Provide the (X, Y) coordinate of the cell's center where the given text is located.  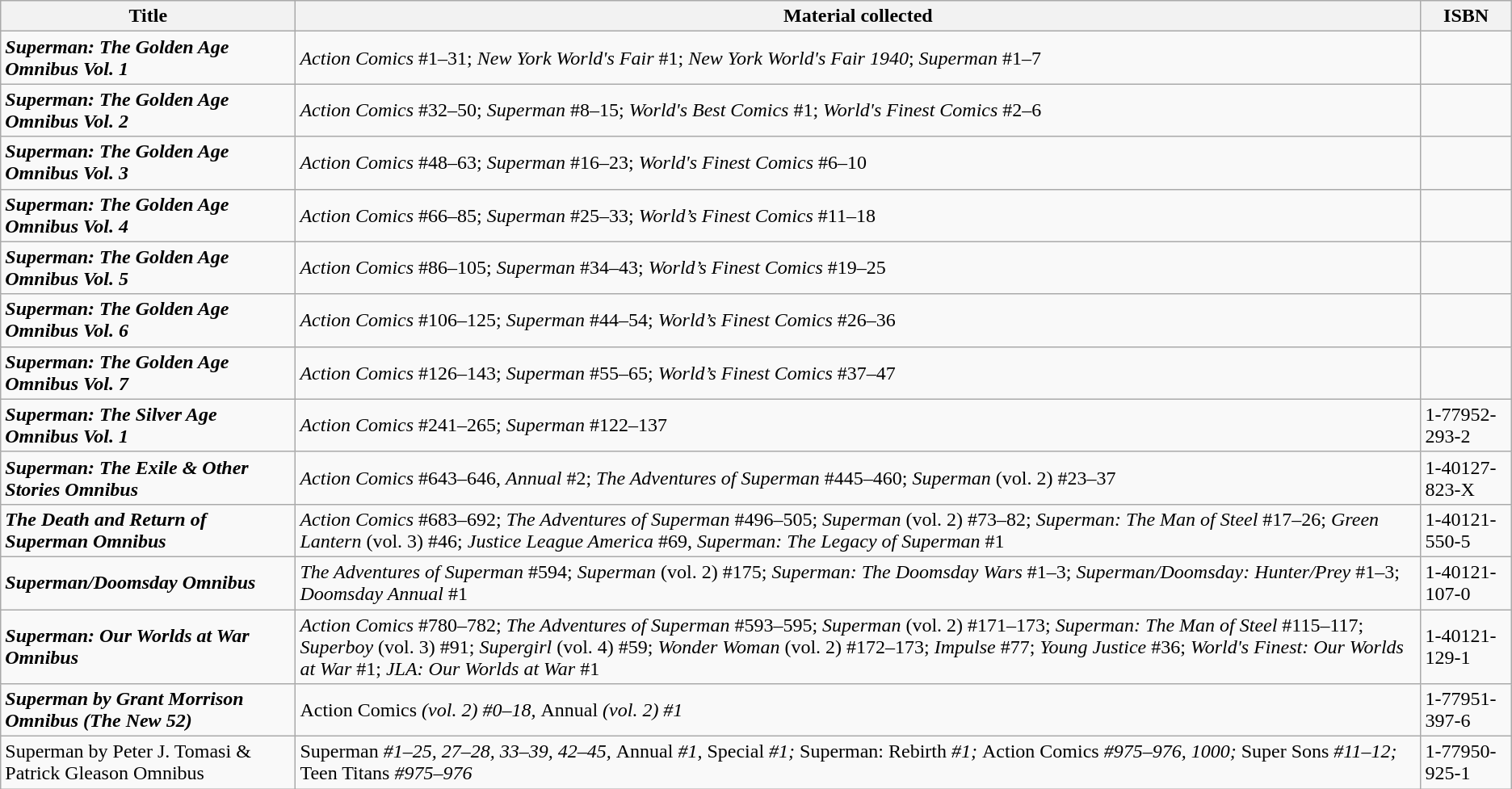
Action Comics #48–63; Superman #16–23; World's Finest Comics #6–10 (858, 163)
Superman: The Golden Age Omnibus Vol. 3 (149, 163)
Action Comics #1–31; New York World's Fair #1; New York World's Fair 1940; Superman #1–7 (858, 58)
1-77952-293-2 (1466, 425)
Action Comics #32–50; Superman #8–15; World's Best Comics #1; World's Finest Comics #2–6 (858, 110)
Action Comics #106–125; Superman #44–54; World’s Finest Comics #26–36 (858, 320)
Superman: The Golden Age Omnibus Vol. 2 (149, 110)
Action Comics #126–143; Superman #55–65; World’s Finest Comics #37–47 (858, 373)
Action Comics #86–105; Superman #34–43; World’s Finest Comics #19–25 (858, 268)
Action Comics #66–85; Superman #25–33; World’s Finest Comics #11–18 (858, 215)
Title (149, 16)
ISBN (1466, 16)
1-77950-925-1 (1466, 762)
1-40127-823-X (1466, 478)
Action Comics #643–646, Annual #2; The Adventures of Superman #445–460; Superman (vol. 2) #23–37 (858, 478)
Superman: The Exile & Other Stories Omnibus (149, 478)
1-40121-550-5 (1466, 530)
Action Comics #241–265; Superman #122–137 (858, 425)
Superman: The Golden Age Omnibus Vol. 1 (149, 58)
Superman: The Golden Age Omnibus Vol. 4 (149, 215)
Superman: The Golden Age Omnibus Vol. 7 (149, 373)
Superman: The Golden Age Omnibus Vol. 5 (149, 268)
Superman: Our Worlds at War Omnibus (149, 646)
The Adventures of Superman #594; Superman (vol. 2) #175; Superman: The Doomsday Wars #1–3; Superman/Doomsday: Hunter/Prey #1–3; Doomsday Annual #1 (858, 583)
Superman by Peter J. Tomasi & Patrick Gleason Omnibus (149, 762)
Superman/Doomsday Omnibus (149, 583)
1-40121-107-0 (1466, 583)
Superman: The Silver Age Omnibus Vol. 1 (149, 425)
Action Comics (vol. 2) #0–18, Annual (vol. 2) #1 (858, 711)
Superman: The Golden Age Omnibus Vol. 6 (149, 320)
1-77951-397-6 (1466, 711)
Superman by Grant Morrison Omnibus (The New 52) (149, 711)
1-40121-129-1 (1466, 646)
Material collected (858, 16)
The Death and Return of Superman Omnibus (149, 530)
